Locate the cell with the specified text and output its [X, Y] center coordinate. 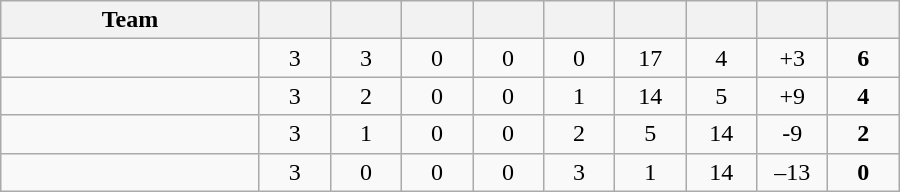
–13 [792, 172]
17 [650, 58]
-9 [792, 134]
+3 [792, 58]
Team [130, 20]
6 [864, 58]
+9 [792, 96]
